Extract the (X, Y) coordinate from the center of the cell holding the provided text.  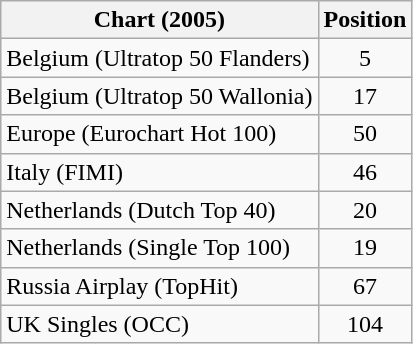
Belgium (Ultratop 50 Flanders) (160, 58)
Position (365, 20)
UK Singles (OCC) (160, 324)
Russia Airplay (TopHit) (160, 286)
17 (365, 96)
Chart (2005) (160, 20)
50 (365, 134)
67 (365, 286)
Italy (FIMI) (160, 172)
104 (365, 324)
20 (365, 210)
Europe (Eurochart Hot 100) (160, 134)
46 (365, 172)
Netherlands (Dutch Top 40) (160, 210)
5 (365, 58)
19 (365, 248)
Netherlands (Single Top 100) (160, 248)
Belgium (Ultratop 50 Wallonia) (160, 96)
